Identify which cell holds the provided text, then report its [X, Y] central coordinate. 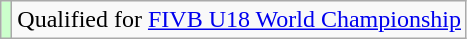
Qualified for FIVB U18 World Championship [240, 20]
